Return the [X, Y] coordinate for the center point of the cell that contains the specified text.  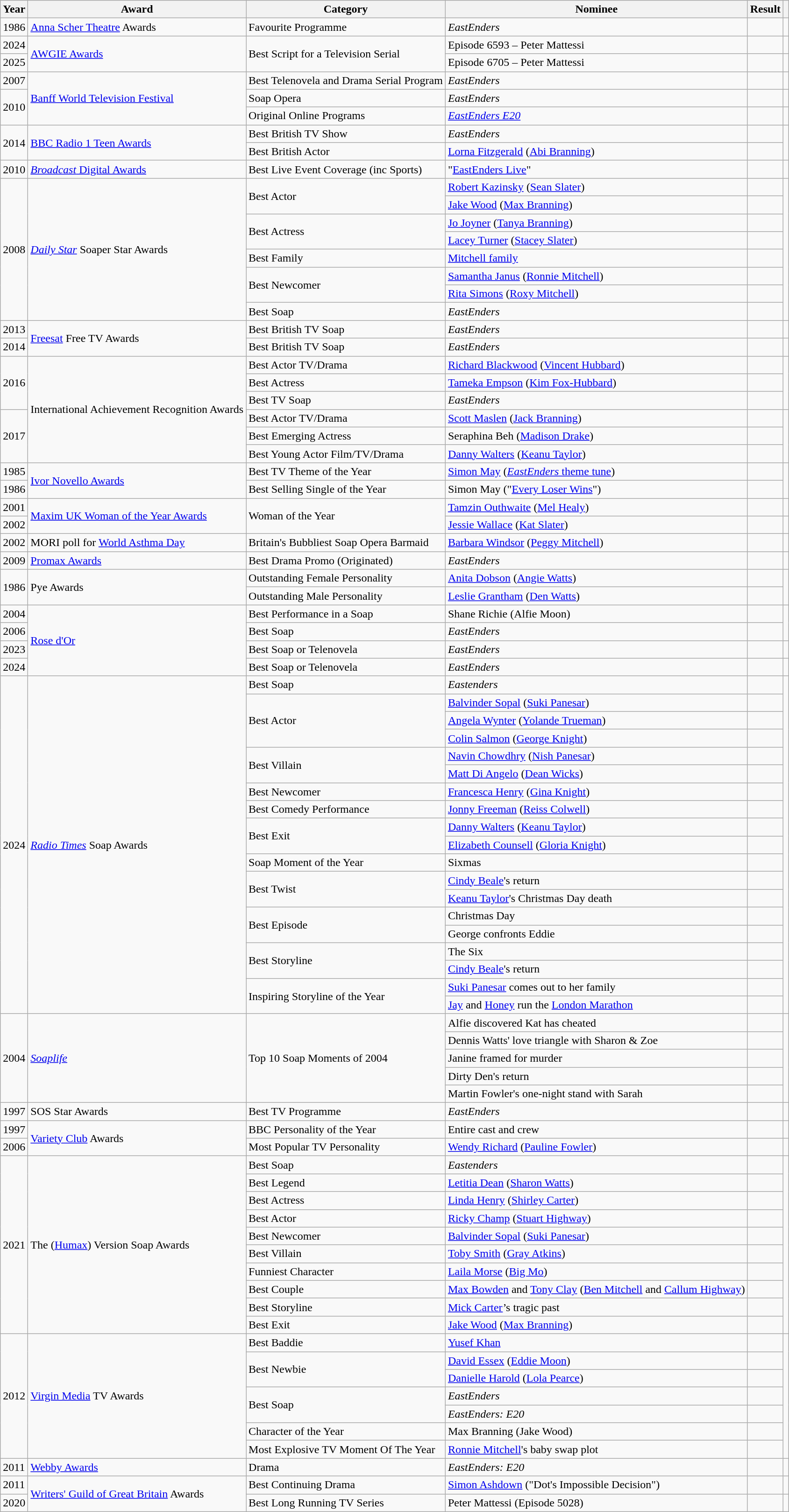
Best Telenovela and Drama Serial Program [346, 80]
AWGIE Awards [137, 54]
Letitia Dean (Sharon Watts) [596, 1183]
Janine framed for murder [596, 1058]
Peter Mattessi (Episode 5028) [596, 1503]
Best Selling Single of the Year [346, 489]
Broadcast Digital Awards [137, 169]
Award [137, 9]
Jonny Freeman (Reiss Colwell) [596, 809]
Best Live Event Coverage (inc Sports) [346, 169]
Simon Ashdown ("Dot's Impossible Decision") [596, 1485]
Funniest Character [346, 1271]
Radio Times Soap Awards [137, 845]
Jo Joyner (Tanya Branning) [596, 223]
Simon May (EastEnders theme tune) [596, 471]
Tamzin Outhwaite (Mel Healy) [596, 507]
1985 [14, 471]
Favourite Programme [346, 27]
Seraphina Beh (Madison Drake) [596, 436]
Best Young Actor Film/TV/Drama [346, 454]
Best Legend [346, 1183]
Ronnie Mitchell's baby swap plot [596, 1449]
Dennis Watts' love triangle with Sharon & Zoe [596, 1040]
Variety Club Awards [137, 1138]
2020 [14, 1503]
Leslie Grantham (Den Watts) [596, 596]
Most Popular TV Personality [346, 1147]
Best TV Soap [346, 400]
Elizabeth Counsell (Gloria Knight) [596, 845]
Sixmas [596, 863]
Rose d'Or [137, 640]
Ricky Champ (Stuart Highway) [596, 1218]
Angela Wynter (Yolande Trueman) [596, 720]
Francesca Henry (Gina Knight) [596, 792]
Britain's Bubbliest Soap Opera Barmaid [346, 543]
Mick Carter’s tragic past [596, 1307]
Banff World Television Festival [137, 98]
Best Twist [346, 889]
Woman of the Year [346, 516]
Pye Awards [137, 587]
Top 10 Soap Moments of 2004 [346, 1058]
Outstanding Female Personality [346, 578]
Best Drama Promo (Originated) [346, 561]
Colin Salmon (George Knight) [596, 738]
Category [346, 9]
Maxim UK Woman of the Year Awards [137, 516]
Suki Panesar comes out to her family [596, 987]
Best TV Programme [346, 1112]
Best Script for a Television Serial [346, 54]
Scott Maslen (Jack Branning) [596, 418]
2009 [14, 561]
Virgin Media TV Awards [137, 1396]
Best British Actor [346, 151]
Barbara Windsor (Peggy Mitchell) [596, 543]
Daily Star Soaper Star Awards [137, 249]
Best Episode [346, 925]
Max Bowden and Tony Clay (Ben Mitchell and Callum Highway) [596, 1289]
Best Baddie [346, 1342]
Freesat Free TV Awards [137, 338]
Navin Chowdhry (Nish Panesar) [596, 756]
International Achievement Recognition Awards [137, 409]
Wendy Richard (Pauline Fowler) [596, 1147]
Year [14, 9]
Best Emerging Actress [346, 436]
Lorna Fitzgerald (Abi Branning) [596, 151]
2016 [14, 383]
Jessie Wallace (Kat Slater) [596, 525]
Linda Henry (Shirley Carter) [596, 1200]
Best British TV Show [346, 134]
Writers' Guild of Great Britain Awards [137, 1494]
Alfie discovered Kat has cheated [596, 1022]
Entire cast and crew [596, 1129]
Anita Dobson (Angie Watts) [596, 578]
BBC Personality of the Year [346, 1129]
Drama [346, 1467]
Most Explosive TV Moment Of The Year [346, 1449]
Character of the Year [346, 1432]
2025 [14, 63]
Dirty Den's return [596, 1076]
Best Performance in a Soap [346, 614]
2008 [14, 249]
Soap Moment of the Year [346, 863]
SOS Star Awards [137, 1112]
Jay and Honey run the London Marathon [596, 1005]
Lacey Turner (Stacey Slater) [596, 241]
2012 [14, 1396]
Webby Awards [137, 1467]
Martin Fowler's one-night stand with Sarah [596, 1094]
Episode 6593 – Peter Mattessi [596, 45]
Matt Di Angelo (Dean Wicks) [596, 774]
Episode 6705 – Peter Mattessi [596, 63]
MORI poll for World Asthma Day [137, 543]
Result [765, 9]
2017 [14, 436]
Mitchell family [596, 258]
Rita Simons (Roxy Mitchell) [596, 294]
Simon May ("Every Loser Wins") [596, 489]
Best Continuing Drama [346, 1485]
Best Couple [346, 1289]
Best Comedy Performance [346, 809]
2021 [14, 1245]
2001 [14, 507]
Toby Smith (Gray Atkins) [596, 1254]
Keanu Taylor's Christmas Day death [596, 898]
"EastEnders Live" [596, 169]
Inspiring Storyline of the Year [346, 996]
The (Humax) Version Soap Awards [137, 1245]
The Six [596, 951]
EastEnders E20 [596, 116]
Anna Scher Theatre Awards [137, 27]
Promax Awards [137, 561]
BBC Radio 1 Teen Awards [137, 142]
Shane Richie (Alfie Moon) [596, 614]
David Essex (Eddie Moon) [596, 1361]
Robert Kazinsky (Sean Slater) [596, 187]
Best Family [346, 258]
2023 [14, 649]
2013 [14, 329]
Best Newbie [346, 1370]
Soap Opera [346, 98]
Ivor Novello Awards [137, 480]
Danielle Harold (Lola Pearce) [596, 1378]
Richard Blackwood (Vincent Hubbard) [596, 365]
Original Online Programs [346, 116]
Max Branning (Jake Wood) [596, 1432]
George confronts Eddie [596, 934]
Samantha Janus (Ronnie Mitchell) [596, 276]
Best Long Running TV Series [346, 1503]
Nominee [596, 9]
Yusef Khan [596, 1342]
Tameka Empson (Kim Fox-Hubbard) [596, 383]
Outstanding Male Personality [346, 596]
Best TV Theme of the Year [346, 471]
2007 [14, 80]
Soaplife [137, 1058]
Christmas Day [596, 916]
Laila Morse (Big Mo) [596, 1271]
